Scan for the cell matching the given text and deliver its [X, Y] coordinate at center. 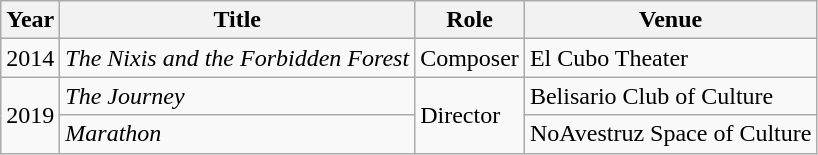
Role [470, 20]
2019 [30, 115]
Title [238, 20]
The Nixis and the Forbidden Forest [238, 58]
Year [30, 20]
NoAvestruz Space of Culture [670, 134]
The Journey [238, 96]
Belisario Club of Culture [670, 96]
Marathon [238, 134]
El Cubo Theater [670, 58]
Venue [670, 20]
2014 [30, 58]
Composer [470, 58]
Director [470, 115]
